Pinpoint the cell where the given text exists, returning its (x, y) midpoint coordinate. 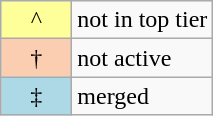
‡ (36, 96)
not in top tier (142, 20)
merged (142, 96)
^ (36, 20)
not active (142, 58)
† (36, 58)
